From the cell containing the given text, extract its center point as [x, y] coordinate. 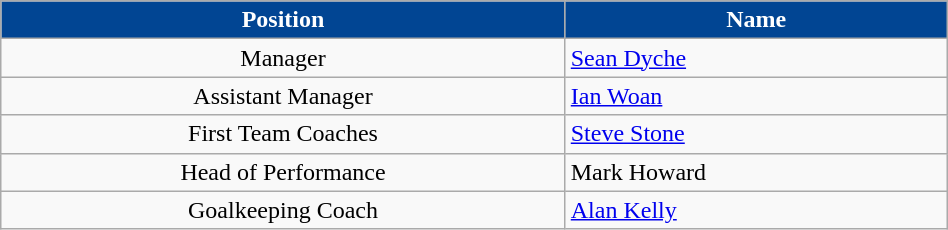
Sean Dyche [756, 58]
Manager [283, 58]
Goalkeeping Coach [283, 210]
First Team Coaches [283, 134]
Assistant Manager [283, 96]
Ian Woan [756, 96]
Name [756, 20]
Position [283, 20]
Head of Performance [283, 172]
Mark Howard [756, 172]
Steve Stone [756, 134]
Alan Kelly [756, 210]
